Find where the given text appears and provide that cell's center as (x, y) coordinate. 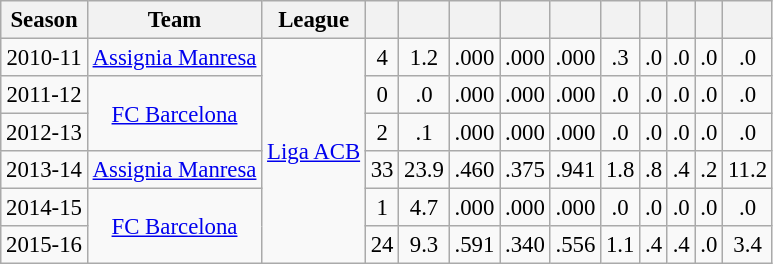
.2 (709, 170)
.375 (525, 170)
.1 (424, 133)
1.2 (424, 58)
23.9 (424, 170)
33 (382, 170)
2013-14 (44, 170)
.941 (575, 170)
1.1 (620, 245)
.591 (474, 245)
1 (382, 208)
2010-11 (44, 58)
Team (174, 20)
2015-16 (44, 245)
.460 (474, 170)
1.8 (620, 170)
2011-12 (44, 95)
.8 (654, 170)
Season (44, 20)
3.4 (748, 245)
2014-15 (44, 208)
9.3 (424, 245)
.556 (575, 245)
2012-13 (44, 133)
0 (382, 95)
.340 (525, 245)
League (314, 20)
24 (382, 245)
2 (382, 133)
11.2 (748, 170)
4 (382, 58)
4.7 (424, 208)
.3 (620, 58)
